For the text-containing cell, return its midpoint in [x, y] coordinate format. 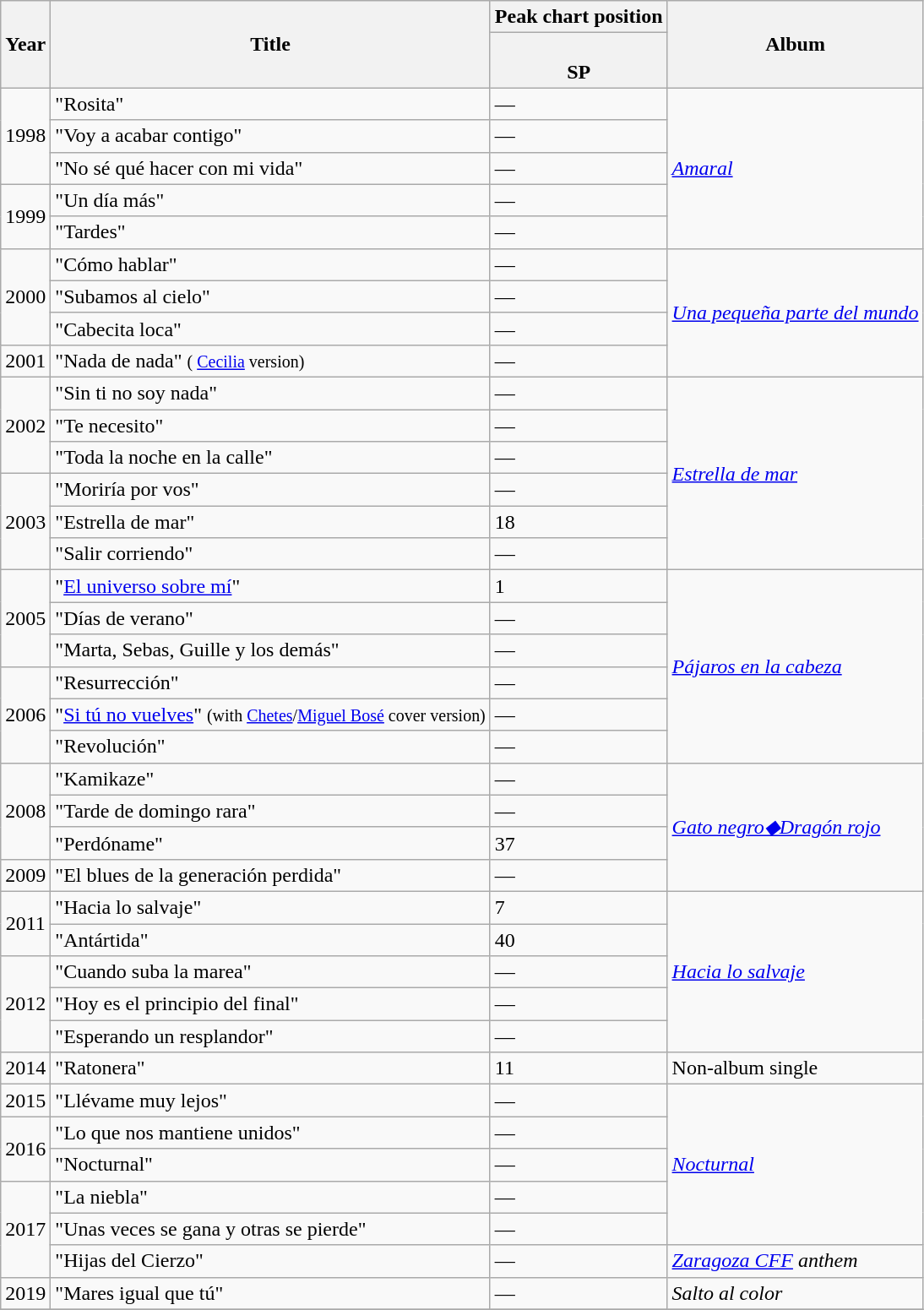
"Llévame muy lejos" [270, 1101]
"Cuando suba la marea" [270, 972]
"Hijas del Cierzo" [270, 1261]
"Resurrección" [270, 682]
"Ratonera" [270, 1068]
2014 [25, 1068]
1998 [25, 136]
Pájaros en la cabeza [796, 666]
1 [579, 586]
"Un día más" [270, 200]
"Cabecita loca" [270, 329]
2006 [25, 715]
2002 [25, 425]
2009 [25, 875]
2019 [25, 1293]
2000 [25, 296]
"Unas veces se gana y otras se pierde" [270, 1229]
2015 [25, 1101]
Peak chart position [579, 17]
"Hacia lo salvaje" [270, 907]
"Sin ti no soy nada" [270, 393]
"La niebla" [270, 1197]
"Días de verano" [270, 618]
11 [579, 1068]
"Te necesito" [270, 425]
2012 [25, 1004]
Hacia lo salvaje [796, 971]
2003 [25, 522]
Una pequeña parte del mundo [796, 313]
"Marta, Sebas, Guille y los demás" [270, 650]
Estrella de mar [796, 473]
"Revolución" [270, 747]
2016 [25, 1149]
"El blues de la generación perdida" [270, 875]
"Si tú no vuelves" (with Chetes/Miguel Bosé cover version) [270, 715]
2017 [25, 1229]
2005 [25, 618]
"Hoy es el principio del final" [270, 1004]
"Nada de nada" ( Cecilia version) [270, 361]
Salto al color [796, 1293]
"Tarde de domingo rara" [270, 811]
"Lo que nos mantiene unidos" [270, 1133]
Zaragoza CFF anthem [796, 1261]
"Rosita" [270, 104]
"Moriría por vos" [270, 490]
"Esperando un resplandor" [270, 1036]
Album [796, 44]
18 [579, 522]
1999 [25, 216]
"Toda la noche en la calle" [270, 458]
Gato negro◆Dragón rojo [796, 827]
2001 [25, 361]
"Mares igual que tú" [270, 1293]
SP [579, 61]
"Antártida" [270, 940]
"Subamos al cielo" [270, 296]
Year [25, 44]
Title [270, 44]
Non-album single [796, 1068]
"No sé qué hacer con mi vida" [270, 168]
"Salir corriendo" [270, 554]
37 [579, 843]
"Perdóname" [270, 843]
"El universo sobre mí" [270, 586]
7 [579, 907]
"Cómo hablar" [270, 264]
"Estrella de mar" [270, 522]
Nocturnal [796, 1165]
"Voy a acabar contigo" [270, 136]
40 [579, 940]
2011 [25, 923]
"Nocturnal" [270, 1165]
Amaral [796, 168]
2008 [25, 811]
"Tardes" [270, 232]
"Kamikaze" [270, 779]
